Determine the [X, Y] coordinate at the center of the cell enclosing the given text.  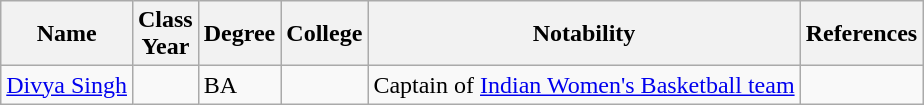
Notability [584, 34]
College [324, 34]
Divya Singh [67, 85]
Degree [240, 34]
Captain of Indian Women's Basketball team [584, 85]
ClassYear [165, 34]
Name [67, 34]
References [862, 34]
BA [240, 85]
